Output the (x, y) coordinate of the center of the cell containing the given text.  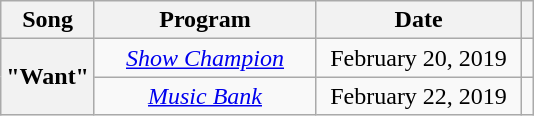
Music Bank (204, 96)
Show Champion (204, 58)
February 20, 2019 (419, 58)
Date (419, 20)
Program (204, 20)
February 22, 2019 (419, 96)
Song (48, 20)
"Want" (48, 77)
